Return the (X, Y) coordinate for the center point of the cell that contains the specified text.  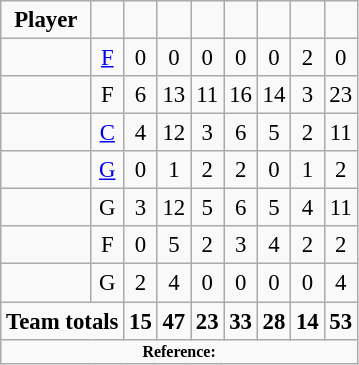
C (108, 133)
16 (240, 95)
33 (240, 321)
13 (174, 95)
Player (46, 20)
Reference: (180, 351)
15 (140, 321)
28 (274, 321)
47 (174, 321)
Team totals (62, 321)
53 (340, 321)
